Locate the cell with the specified text and output its (X, Y) center coordinate. 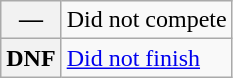
— (31, 20)
DNF (31, 58)
Did not compete (146, 20)
Did not finish (146, 58)
